Pinpoint the cell where the given text exists, returning its (x, y) midpoint coordinate. 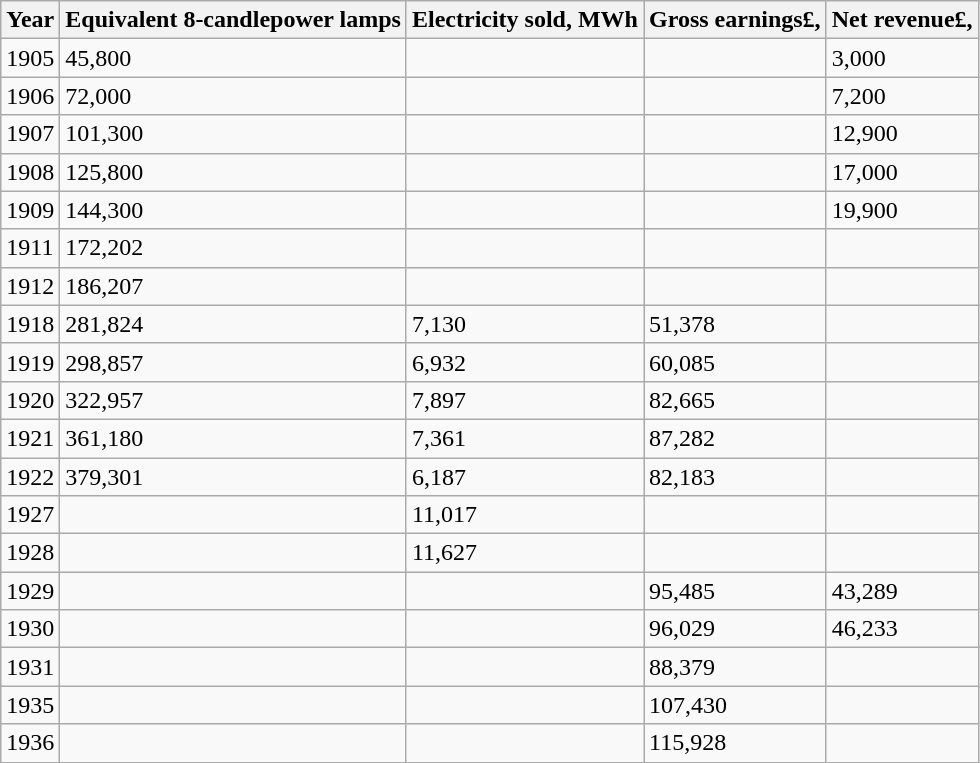
72,000 (234, 96)
107,430 (736, 705)
87,282 (736, 438)
1927 (30, 515)
361,180 (234, 438)
45,800 (234, 58)
1930 (30, 629)
12,900 (902, 134)
6,932 (524, 362)
1907 (30, 134)
379,301 (234, 477)
46,233 (902, 629)
1909 (30, 210)
Net revenue£, (902, 20)
281,824 (234, 324)
Gross earnings£, (736, 20)
7,200 (902, 96)
1921 (30, 438)
125,800 (234, 172)
Equivalent 8-candlepower lamps (234, 20)
1929 (30, 591)
7,361 (524, 438)
51,378 (736, 324)
82,665 (736, 400)
88,379 (736, 667)
1908 (30, 172)
95,485 (736, 591)
144,300 (234, 210)
19,900 (902, 210)
1936 (30, 743)
186,207 (234, 286)
115,928 (736, 743)
96,029 (736, 629)
1918 (30, 324)
17,000 (902, 172)
1928 (30, 553)
43,289 (902, 591)
322,957 (234, 400)
1922 (30, 477)
1905 (30, 58)
101,300 (234, 134)
1911 (30, 248)
11,627 (524, 553)
172,202 (234, 248)
11,017 (524, 515)
6,187 (524, 477)
60,085 (736, 362)
7,897 (524, 400)
Year (30, 20)
3,000 (902, 58)
1931 (30, 667)
Electricity sold, MWh (524, 20)
7,130 (524, 324)
1935 (30, 705)
82,183 (736, 477)
1920 (30, 400)
298,857 (234, 362)
1912 (30, 286)
1919 (30, 362)
1906 (30, 96)
